Identify which cell holds the provided text, then report its [x, y] central coordinate. 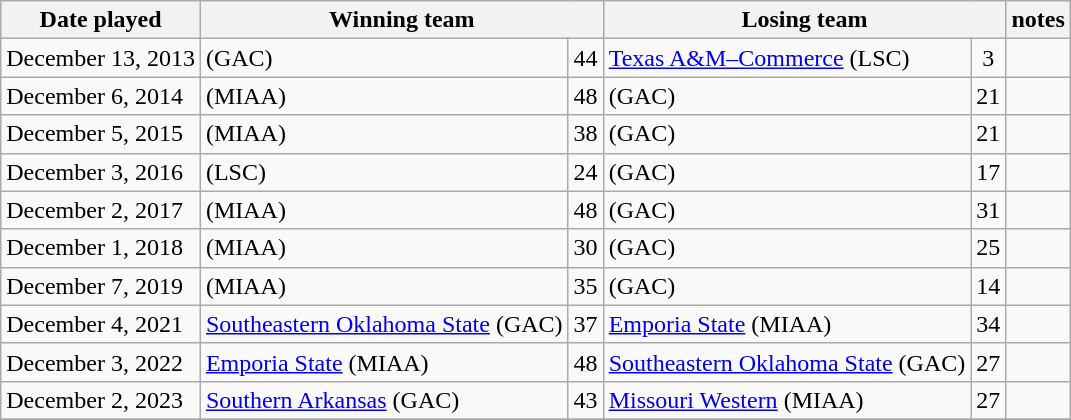
Date played [101, 20]
35 [586, 286]
31 [988, 210]
Southern Arkansas (GAC) [384, 400]
43 [586, 400]
Texas A&M–Commerce (LSC) [787, 58]
December 3, 2016 [101, 172]
December 4, 2021 [101, 324]
34 [988, 324]
14 [988, 286]
December 5, 2015 [101, 134]
24 [586, 172]
December 3, 2022 [101, 362]
17 [988, 172]
(LSC) [384, 172]
38 [586, 134]
3 [988, 58]
Winning team [402, 20]
Missouri Western (MIAA) [787, 400]
December 13, 2013 [101, 58]
December 2, 2023 [101, 400]
December 7, 2019 [101, 286]
44 [586, 58]
30 [586, 248]
25 [988, 248]
Losing team [804, 20]
December 6, 2014 [101, 96]
notes [1038, 20]
December 2, 2017 [101, 210]
37 [586, 324]
December 1, 2018 [101, 248]
